Locate the cell with the specified text and output its [X, Y] center coordinate. 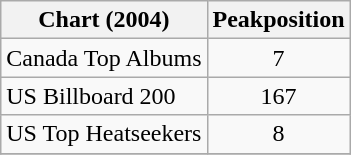
8 [278, 134]
Peakposition [278, 20]
7 [278, 58]
Chart (2004) [104, 20]
US Billboard 200 [104, 96]
Canada Top Albums [104, 58]
167 [278, 96]
US Top Heatseekers [104, 134]
